Provide the (x, y) coordinate of the cell's center where the given text is located.  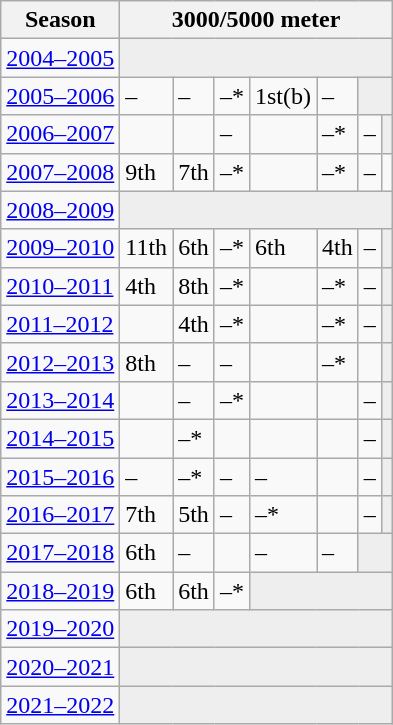
5th (194, 515)
2019–2020 (60, 629)
2016–2017 (60, 515)
1st(b) (282, 96)
2010–2011 (60, 286)
2006–2007 (60, 134)
2017–2018 (60, 553)
2008–2009 (60, 210)
2007–2008 (60, 172)
2014–2015 (60, 438)
2004–2005 (60, 58)
2013–2014 (60, 400)
9th (146, 172)
2011–2012 (60, 324)
2009–2010 (60, 248)
2005–2006 (60, 96)
2020–2021 (60, 667)
2021–2022 (60, 705)
Season (60, 20)
3000/5000 meter (256, 20)
2018–2019 (60, 591)
11th (146, 248)
2015–2016 (60, 477)
2012–2013 (60, 362)
